Capture the cell that displays the provided text and extract its (x, y) central coordinate. 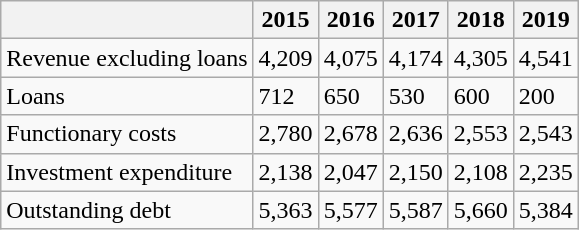
Investment expenditure (127, 172)
2017 (416, 20)
2,138 (286, 172)
5,363 (286, 210)
2,047 (350, 172)
4,541 (546, 58)
2,108 (480, 172)
2015 (286, 20)
4,075 (350, 58)
2018 (480, 20)
4,209 (286, 58)
Functionary costs (127, 134)
2016 (350, 20)
Outstanding debt (127, 210)
712 (286, 96)
2,678 (350, 134)
2,780 (286, 134)
Revenue excluding loans (127, 58)
2,543 (546, 134)
2,235 (546, 172)
5,577 (350, 210)
600 (480, 96)
200 (546, 96)
2,150 (416, 172)
5,384 (546, 210)
2,636 (416, 134)
650 (350, 96)
5,660 (480, 210)
2019 (546, 20)
4,174 (416, 58)
Loans (127, 96)
5,587 (416, 210)
530 (416, 96)
2,553 (480, 134)
4,305 (480, 58)
